Search for the cell housing the specified text and yield its (X, Y) center coordinate. 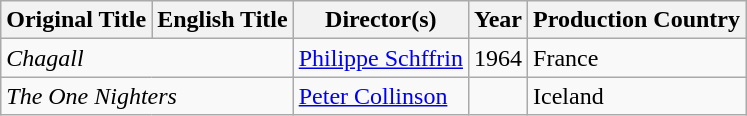
Chagall (147, 58)
Year (498, 20)
Iceland (637, 96)
Philippe Schffrin (380, 58)
Original Title (76, 20)
Peter Collinson (380, 96)
Director(s) (380, 20)
Production Country (637, 20)
English Title (223, 20)
France (637, 58)
1964 (498, 58)
The One Nighters (147, 96)
